Return the (x, y) coordinate for the center point of the cell that contains the specified text.  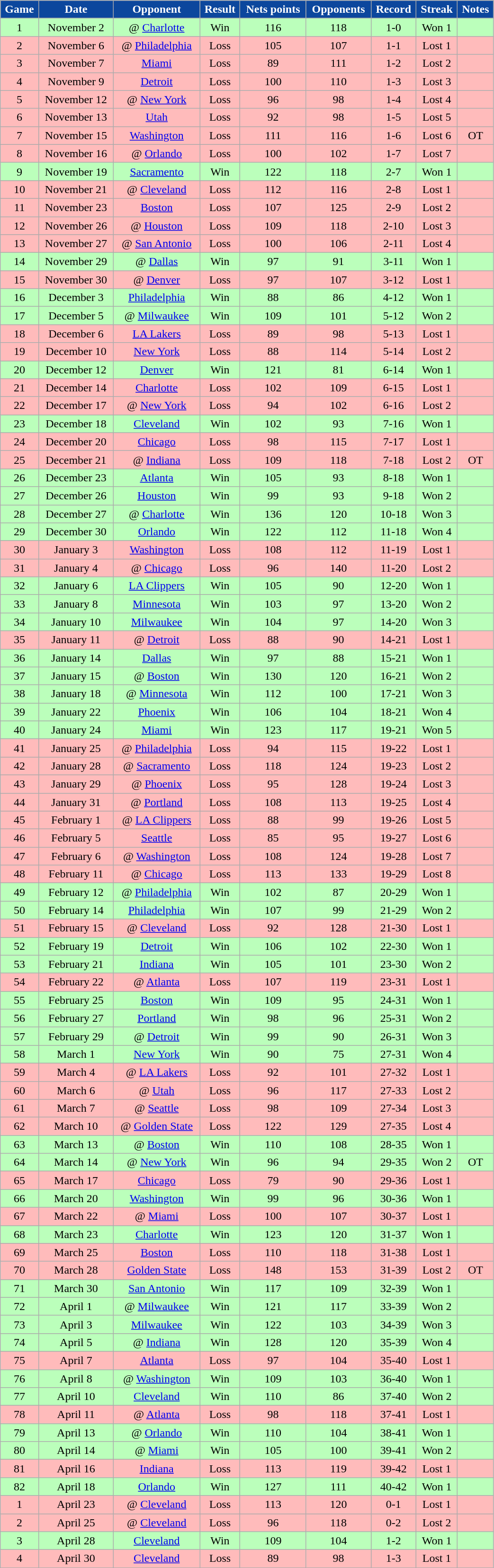
80 (20, 1451)
19-22 (393, 748)
March 22 (76, 1216)
Denver (157, 370)
19-23 (393, 766)
25 (20, 460)
19-26 (393, 820)
February 12 (76, 892)
April 18 (76, 1487)
November 27 (76, 244)
January 22 (76, 712)
19-27 (393, 838)
6-15 (393, 388)
21 (20, 388)
November 2 (76, 27)
57 (20, 1036)
2-11 (393, 244)
71 (20, 1288)
66 (20, 1198)
65 (20, 1180)
Opponents (338, 9)
April 30 (76, 1559)
November 21 (76, 189)
27-33 (393, 1090)
@ Utah (157, 1090)
2-9 (393, 207)
129 (338, 1126)
December 20 (76, 442)
87 (338, 892)
November 15 (76, 135)
46 (20, 838)
April 13 (76, 1433)
33-39 (393, 1306)
6-14 (393, 370)
April 25 (76, 1523)
@ Seattle (157, 1108)
3-12 (393, 280)
11-18 (393, 532)
17 (20, 316)
11-19 (393, 550)
January 18 (76, 694)
56 (20, 1018)
LA Clippers (157, 586)
April 16 (76, 1469)
0-1 (393, 1505)
127 (273, 1487)
1-0 (393, 27)
5-13 (393, 334)
82 (20, 1487)
March 23 (76, 1234)
67 (20, 1216)
April 11 (76, 1415)
March 30 (76, 1288)
18 (20, 334)
February 19 (76, 946)
20-29 (393, 892)
March 4 (76, 1072)
January 29 (76, 784)
Streak (437, 9)
8-18 (393, 478)
7-18 (393, 460)
Notes (476, 9)
34-39 (393, 1324)
2-10 (393, 226)
16-21 (393, 676)
April 23 (76, 1505)
41 (20, 748)
Sacramento (157, 171)
17-21 (393, 694)
Phoenix (157, 712)
January 11 (76, 640)
December 26 (76, 496)
March 13 (76, 1144)
19 (20, 352)
Golden State (157, 1270)
54 (20, 982)
9-18 (393, 496)
February 14 (76, 910)
1-7 (393, 153)
40-42 (393, 1487)
Utah (157, 117)
Seattle (157, 838)
23 (20, 424)
December 27 (76, 514)
64 (20, 1162)
December 3 (76, 298)
38 (20, 694)
23-30 (393, 964)
November 13 (76, 117)
38-41 (393, 1433)
11 (20, 207)
133 (338, 874)
114 (338, 352)
47 (20, 856)
24-31 (393, 1000)
April 7 (76, 1360)
15 (20, 280)
November 12 (76, 99)
@ Sacramento (157, 766)
November 9 (76, 81)
27-31 (393, 1054)
December 12 (76, 370)
February 25 (76, 1000)
22-30 (393, 946)
61 (20, 1108)
30 (20, 550)
1-5 (393, 117)
36-40 (393, 1379)
April 3 (76, 1324)
63 (20, 1144)
140 (338, 568)
11-20 (393, 568)
January 6 (76, 586)
39-41 (393, 1451)
Record (393, 9)
February 21 (76, 964)
31-38 (393, 1252)
Dallas (157, 658)
Date (76, 9)
@ San Antonio (157, 244)
39-42 (393, 1469)
December 21 (76, 460)
February 15 (76, 928)
85 (273, 838)
San Antonio (157, 1288)
Game (20, 9)
27-34 (393, 1108)
43 (20, 784)
November 23 (76, 207)
28-35 (393, 1144)
73 (20, 1324)
28 (20, 514)
125 (338, 207)
76 (20, 1379)
2-7 (393, 171)
29-35 (393, 1162)
2-8 (393, 189)
January 14 (76, 658)
December 23 (76, 478)
Nets points (273, 9)
9 (20, 171)
31-39 (393, 1270)
60 (20, 1090)
April 28 (76, 1541)
14-20 (393, 622)
February 5 (76, 838)
January 31 (76, 802)
27 (20, 496)
77 (20, 1397)
December 10 (76, 352)
February 22 (76, 982)
@ LA Lakers (157, 1072)
Won 5 (437, 730)
December 6 (76, 334)
13 (20, 244)
1-4 (393, 99)
35 (20, 640)
62 (20, 1126)
44 (20, 802)
March 1 (76, 1054)
March 20 (76, 1198)
31 (20, 568)
58 (20, 1054)
November 7 (76, 63)
35-40 (393, 1360)
37-41 (393, 1415)
@ Golden State (157, 1126)
48 (20, 874)
32-39 (393, 1288)
36 (20, 658)
0-2 (393, 1523)
21-29 (393, 910)
December 14 (76, 388)
70 (20, 1270)
December 17 (76, 406)
November 29 (76, 262)
10 (20, 189)
42 (20, 766)
April 14 (76, 1451)
51 (20, 928)
19-28 (393, 856)
72 (20, 1306)
52 (20, 946)
15-21 (393, 658)
136 (273, 514)
December 5 (76, 316)
4-12 (393, 298)
April 1 (76, 1306)
January 10 (76, 622)
7-16 (393, 424)
April 8 (76, 1379)
27-35 (393, 1126)
55 (20, 1000)
LA Lakers (157, 334)
January 28 (76, 766)
@ Denver (157, 280)
1-1 (393, 45)
29 (20, 532)
January 8 (76, 604)
19-24 (393, 784)
@ Minnesota (157, 694)
March 7 (76, 1108)
January 25 (76, 748)
18-21 (393, 712)
February 6 (76, 856)
49 (20, 892)
@ Houston (157, 226)
6 (20, 117)
13-20 (393, 604)
Houston (157, 496)
Opponent (157, 9)
59 (20, 1072)
March 25 (76, 1252)
24 (20, 442)
January 3 (76, 550)
37 (20, 676)
39 (20, 712)
3-11 (393, 262)
January 24 (76, 730)
February 11 (76, 874)
@ Portland (157, 802)
@ LA Clippers (157, 820)
26-31 (393, 1036)
@ Dallas (157, 262)
March 14 (76, 1162)
35-39 (393, 1342)
Portland (157, 1018)
31-37 (393, 1234)
27-32 (393, 1072)
Lost 8 (437, 874)
30-36 (393, 1198)
April 10 (76, 1397)
January 15 (76, 676)
19-21 (393, 730)
34 (20, 622)
148 (273, 1270)
12-20 (393, 586)
91 (338, 262)
78 (20, 1415)
7-17 (393, 442)
29-36 (393, 1180)
37-40 (393, 1397)
March 10 (76, 1126)
19-29 (393, 874)
December 30 (76, 532)
68 (20, 1234)
14 (20, 262)
February 29 (76, 1036)
153 (338, 1270)
January 4 (76, 568)
8 (20, 153)
Result (220, 9)
20 (20, 370)
130 (273, 676)
February 27 (76, 1018)
53 (20, 964)
16 (20, 298)
14-21 (393, 640)
5-12 (393, 316)
22 (20, 406)
March 6 (76, 1090)
November 6 (76, 45)
74 (20, 1342)
23-31 (393, 982)
69 (20, 1252)
19-25 (393, 802)
6-16 (393, 406)
21-30 (393, 928)
December 18 (76, 424)
32 (20, 586)
33 (20, 604)
March 28 (76, 1270)
5 (20, 99)
26 (20, 478)
45 (20, 820)
50 (20, 910)
April 5 (76, 1342)
1-6 (393, 135)
November 26 (76, 226)
@ Phoenix (157, 784)
25-31 (393, 1018)
November 19 (76, 171)
Minnesota (157, 604)
February 1 (76, 820)
5-14 (393, 352)
7 (20, 135)
November 16 (76, 153)
30-37 (393, 1216)
March 17 (76, 1180)
12 (20, 226)
10-18 (393, 514)
November 30 (76, 280)
40 (20, 730)
